Identify which cell holds the provided text, then report its [X, Y] central coordinate. 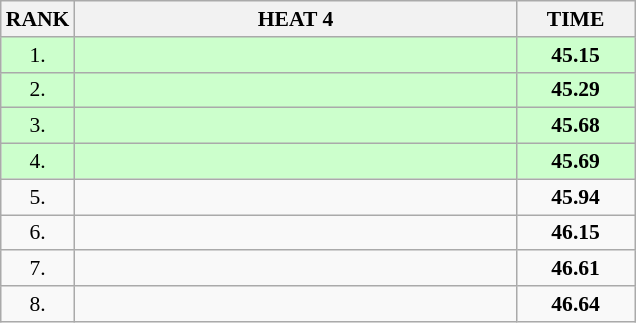
8. [38, 304]
3. [38, 126]
45.15 [576, 55]
45.94 [576, 197]
2. [38, 90]
45.68 [576, 126]
1. [38, 55]
4. [38, 162]
45.29 [576, 90]
HEAT 4 [295, 19]
46.15 [576, 233]
7. [38, 269]
46.61 [576, 269]
RANK [38, 19]
TIME [576, 19]
46.64 [576, 304]
45.69 [576, 162]
6. [38, 233]
5. [38, 197]
